Return the (X, Y) coordinate for the center point of the cell that contains the specified text.  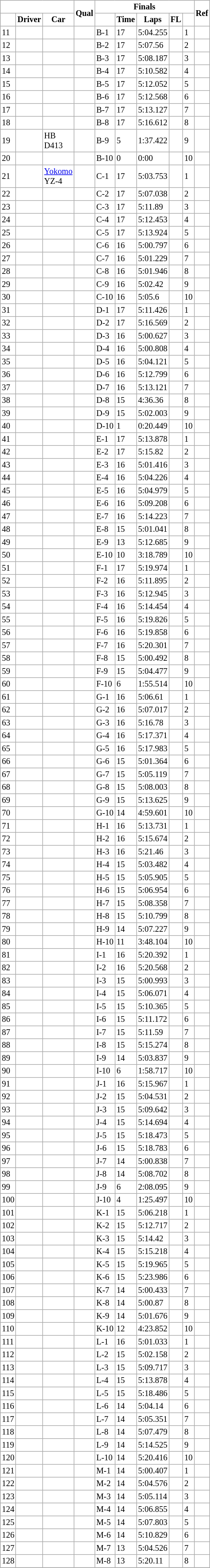
K-7 (105, 1290)
Yokomo YZ-4 (58, 176)
34 (8, 349)
E-7 (105, 517)
52 (8, 581)
44 (8, 478)
F-8 (105, 658)
5:19.826 (152, 620)
B-8 (105, 123)
I-9 (105, 1058)
113 (8, 1368)
J-1 (105, 1084)
D-2 (105, 323)
G-8 (105, 787)
125 (8, 1523)
75 (8, 878)
5:00.87 (152, 1303)
H-9 (105, 929)
J-4 (105, 1123)
119 (8, 1445)
5:01.364 (152, 761)
1:55.514 (152, 684)
F-4 (105, 607)
121 (8, 1471)
H-7 (105, 904)
5:03.482 (152, 865)
18 (8, 123)
5:19.974 (152, 568)
124 (8, 1509)
B-5 (105, 84)
3:48.104 (152, 942)
35 (8, 362)
5:20.301 (152, 646)
5:04.576 (152, 1484)
D-4 (105, 349)
101 (8, 1213)
K-2 (105, 1226)
0 (126, 158)
40 (8, 426)
HB D413 (58, 141)
5:16.612 (152, 123)
I-3 (105, 981)
5:05.351 (152, 1419)
5:12.052 (152, 84)
77 (8, 904)
64 (8, 736)
5:12.685 (152, 542)
23 (8, 207)
5:18.473 (152, 1136)
J-6 (105, 1148)
63 (8, 723)
100 (8, 1200)
D-9 (105, 413)
5:07.227 (152, 929)
5:10.582 (152, 71)
J-10 (105, 1200)
73 (8, 852)
89 (8, 1058)
5:11.89 (152, 207)
49 (8, 542)
76 (8, 890)
F-3 (105, 594)
30 (8, 297)
5:01.041 (152, 529)
C-8 (105, 271)
116 (8, 1406)
38 (8, 400)
26 (8, 246)
5:05.6 (152, 297)
E-9 (105, 542)
C-6 (105, 246)
59 (8, 671)
J-8 (105, 1174)
5:04.477 (152, 671)
5:01.416 (152, 465)
B-9 (105, 141)
41 (8, 439)
5:07.038 (152, 194)
5:04.121 (152, 362)
K-1 (105, 1213)
L-10 (105, 1458)
96 (8, 1148)
22 (8, 194)
5:20.11 (152, 1561)
H-2 (105, 839)
1:58.717 (152, 1071)
81 (8, 955)
F-6 (105, 633)
F-7 (105, 646)
B-7 (105, 110)
Car (58, 20)
5:16.569 (152, 323)
5:06.218 (152, 1213)
5:08.003 (152, 787)
5:11.895 (152, 581)
J-9 (105, 1187)
1:37.422 (152, 141)
G-7 (105, 775)
L-9 (105, 1445)
L-4 (105, 1380)
83 (8, 981)
M-7 (105, 1548)
5:10.829 (152, 1535)
5:21.46 (152, 852)
L-1 (105, 1342)
K-10 (105, 1329)
43 (8, 465)
B-4 (105, 71)
5:17.983 (152, 749)
5:12.453 (152, 220)
86 (8, 1019)
106 (8, 1277)
79 (8, 929)
3:18.789 (152, 555)
K-6 (105, 1277)
5:12.945 (152, 594)
B-6 (105, 97)
B-2 (105, 45)
C-4 (105, 220)
122 (8, 1484)
55 (8, 620)
5:04.255 (152, 33)
5:10.799 (152, 916)
19 (8, 141)
C-9 (105, 285)
5:13.731 (152, 826)
109 (8, 1316)
67 (8, 775)
5:06.071 (152, 994)
126 (8, 1535)
37 (8, 388)
4:23.852 (152, 1329)
91 (8, 1084)
99 (8, 1187)
5:03.837 (152, 1058)
5:15.218 (152, 1252)
F-1 (105, 568)
31 (8, 310)
29 (8, 285)
H-6 (105, 890)
5:12.568 (152, 97)
5:05.114 (152, 1497)
114 (8, 1380)
5:16.78 (152, 723)
60 (8, 684)
48 (8, 529)
D-6 (105, 375)
85 (8, 1007)
E-4 (105, 478)
97 (8, 1161)
5:09.642 (152, 1110)
4:36.36 (152, 400)
B-10 (105, 158)
G-3 (105, 723)
93 (8, 1110)
F-9 (105, 671)
5:07.017 (152, 710)
J-2 (105, 1097)
I-10 (105, 1071)
5:04.979 (152, 491)
5:18.783 (152, 1148)
69 (8, 800)
5:07.803 (152, 1523)
D-7 (105, 388)
105 (8, 1265)
5:03.753 (152, 176)
4:59.601 (152, 813)
90 (8, 1071)
20 (8, 158)
54 (8, 607)
5:23.986 (152, 1277)
H-10 (105, 942)
5:04.226 (152, 478)
120 (8, 1458)
5:05.119 (152, 775)
5:12.717 (152, 1226)
I-1 (105, 955)
H-1 (105, 826)
E-10 (105, 555)
5:15.274 (152, 1045)
Driver (29, 20)
5:14.694 (152, 1123)
5:05.905 (152, 878)
C-7 (105, 259)
87 (8, 1033)
G-10 (105, 813)
5:19.965 (152, 1265)
5:06.61 (152, 697)
127 (8, 1548)
I-7 (105, 1033)
C-10 (105, 297)
5:00.808 (152, 349)
L-6 (105, 1406)
5:14.454 (152, 607)
I-6 (105, 1019)
I-5 (105, 1007)
FL (176, 20)
72 (8, 839)
5:00.492 (152, 658)
45 (8, 491)
57 (8, 646)
E-2 (105, 452)
0:20.449 (152, 426)
128 (8, 1561)
M-3 (105, 1497)
66 (8, 761)
42 (8, 452)
H-3 (105, 852)
5:01.033 (152, 1342)
51 (8, 568)
115 (8, 1394)
5:02.158 (152, 1355)
118 (8, 1432)
5:01.946 (152, 271)
5:14.42 (152, 1239)
5:15.967 (152, 1084)
112 (8, 1355)
5:00.797 (152, 246)
M-6 (105, 1535)
110 (8, 1329)
53 (8, 594)
K-3 (105, 1239)
K-9 (105, 1316)
E-6 (105, 504)
46 (8, 504)
G-5 (105, 749)
5:00.838 (152, 1161)
102 (8, 1226)
95 (8, 1136)
5:02.003 (152, 413)
Laps (152, 20)
32 (8, 323)
D-8 (105, 400)
5:13.127 (152, 110)
103 (8, 1239)
5:00.627 (152, 336)
27 (8, 259)
J-5 (105, 1136)
5:09.717 (152, 1368)
5:15.82 (152, 452)
62 (8, 710)
G-9 (105, 800)
5:11.172 (152, 1019)
Ref (202, 13)
123 (8, 1497)
D-5 (105, 362)
5:04.14 (152, 1406)
Qual (84, 13)
D-10 (105, 426)
5:11.426 (152, 310)
84 (8, 994)
117 (8, 1419)
5:06.855 (152, 1509)
61 (8, 697)
J-7 (105, 1161)
M-8 (105, 1561)
5:20.416 (152, 1458)
C-2 (105, 194)
M-2 (105, 1484)
G-6 (105, 761)
B-3 (105, 59)
F-10 (105, 684)
F-5 (105, 620)
78 (8, 916)
111 (8, 1342)
5:04.531 (152, 1097)
Time (126, 20)
E-5 (105, 491)
5:00.407 (152, 1471)
5:04.526 (152, 1548)
5:08.358 (152, 904)
I-8 (105, 1045)
5:14.223 (152, 517)
C-1 (105, 176)
56 (8, 633)
M-1 (105, 1471)
39 (8, 413)
I-2 (105, 968)
71 (8, 826)
5:19.858 (152, 633)
98 (8, 1174)
5:07.479 (152, 1432)
I-4 (105, 994)
J-3 (105, 1110)
G-4 (105, 736)
5:13.121 (152, 388)
5:06.954 (152, 890)
88 (8, 1045)
M-5 (105, 1523)
5:09.208 (152, 504)
G-1 (105, 697)
L-5 (105, 1394)
5:20.392 (152, 955)
5:00.993 (152, 981)
H-8 (105, 916)
5:08.702 (152, 1174)
5:13.924 (152, 233)
68 (8, 787)
G-2 (105, 710)
D-1 (105, 310)
65 (8, 749)
47 (8, 517)
28 (8, 271)
L-2 (105, 1355)
1:25.497 (152, 1200)
5:01.229 (152, 259)
5:18.486 (152, 1394)
H-4 (105, 865)
5:20.568 (152, 968)
2:08.095 (152, 1187)
107 (8, 1290)
K-8 (105, 1303)
5:13.625 (152, 800)
5:08.187 (152, 59)
92 (8, 1097)
33 (8, 336)
0:00 (152, 158)
C-3 (105, 207)
5:11.59 (152, 1033)
5:07.56 (152, 45)
K-4 (105, 1252)
74 (8, 865)
Finals (144, 7)
L-7 (105, 1419)
5:01.676 (152, 1316)
D-3 (105, 336)
24 (8, 220)
108 (8, 1303)
E-3 (105, 465)
58 (8, 658)
5:00.433 (152, 1290)
K-5 (105, 1265)
21 (8, 176)
C-5 (105, 233)
80 (8, 942)
E-8 (105, 529)
B-1 (105, 33)
5:10.365 (152, 1007)
5:17.371 (152, 736)
5:02.42 (152, 285)
L-3 (105, 1368)
M-4 (105, 1509)
E-1 (105, 439)
5:12.799 (152, 375)
5:14.525 (152, 1445)
36 (8, 375)
50 (8, 555)
70 (8, 813)
F-2 (105, 581)
25 (8, 233)
104 (8, 1252)
94 (8, 1123)
H-5 (105, 878)
L-8 (105, 1432)
5:15.674 (152, 839)
82 (8, 968)
